Locate the cell with the specified text and output its (x, y) center coordinate. 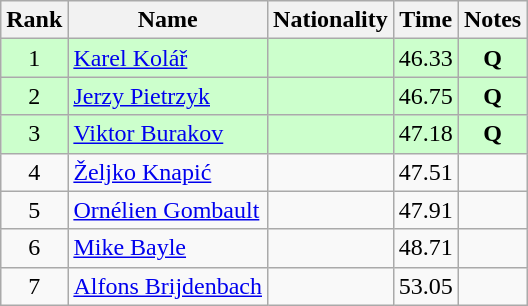
Alfons Brijdenbach (168, 286)
53.05 (426, 286)
Name (168, 20)
46.75 (426, 96)
5 (34, 210)
4 (34, 172)
3 (34, 134)
Ornélien Gombault (168, 210)
Karel Kolář (168, 58)
2 (34, 96)
47.91 (426, 210)
Notes (492, 20)
7 (34, 286)
Mike Bayle (168, 248)
6 (34, 248)
Nationality (331, 20)
Željko Knapić (168, 172)
Rank (34, 20)
Time (426, 20)
1 (34, 58)
46.33 (426, 58)
Viktor Burakov (168, 134)
47.18 (426, 134)
47.51 (426, 172)
Jerzy Pietrzyk (168, 96)
48.71 (426, 248)
